Return (X, Y) of the center of cell containing provided text 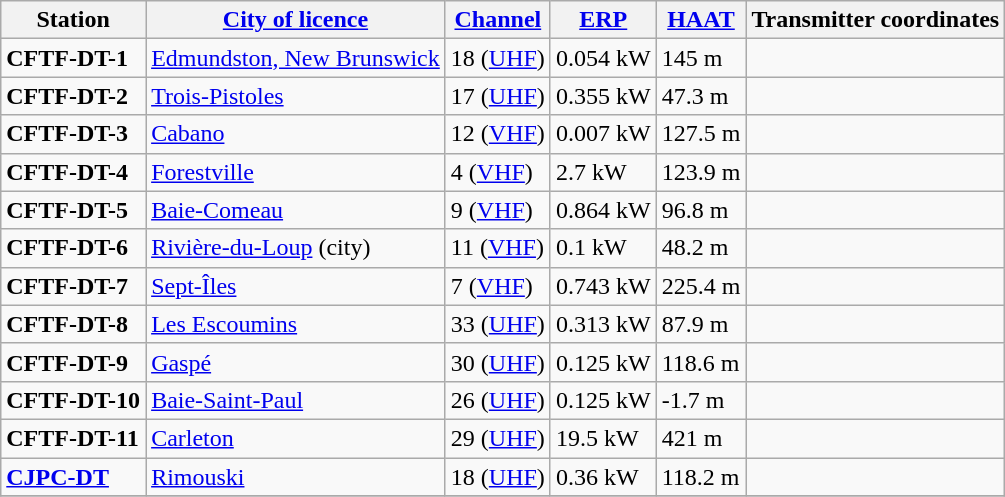
0.313 kW (603, 324)
17 (UHF) (498, 96)
0.054 kW (603, 58)
Rivière-du-Loup (city) (296, 248)
City of licence (296, 20)
Les Escoumins (296, 324)
48.2 m (701, 248)
Sept-Îles (296, 286)
0.1 kW (603, 248)
118.6 m (701, 362)
0.355 kW (603, 96)
Carleton (296, 438)
Forestville (296, 172)
87.9 m (701, 324)
0.864 kW (603, 210)
Trois-Pistoles (296, 96)
0.743 kW (603, 286)
-1.7 m (701, 400)
Gaspé (296, 362)
CFTF-DT-6 (74, 248)
7 (VHF) (498, 286)
Rimouski (296, 477)
Station (74, 20)
421 m (701, 438)
CFTF-DT-4 (74, 172)
26 (UHF) (498, 400)
0.36 kW (603, 477)
29 (UHF) (498, 438)
CFTF-DT-9 (74, 362)
123.9 m (701, 172)
19.5 kW (603, 438)
33 (UHF) (498, 324)
Edmundston, New Brunswick (296, 58)
4 (VHF) (498, 172)
118.2 m (701, 477)
CFTF-DT-1 (74, 58)
145 m (701, 58)
ERP (603, 20)
CFTF-DT-11 (74, 438)
CFTF-DT-10 (74, 400)
12 (VHF) (498, 134)
Baie-Comeau (296, 210)
CFTF-DT-2 (74, 96)
0.007 kW (603, 134)
225.4 m (701, 286)
Transmitter coordinates (876, 20)
Baie-Saint-Paul (296, 400)
2.7 kW (603, 172)
CFTF-DT-7 (74, 286)
CFTF-DT-8 (74, 324)
9 (VHF) (498, 210)
CJPC-DT (74, 477)
CFTF-DT-5 (74, 210)
96.8 m (701, 210)
47.3 m (701, 96)
11 (VHF) (498, 248)
30 (UHF) (498, 362)
HAAT (701, 20)
CFTF-DT-3 (74, 134)
127.5 m (701, 134)
Cabano (296, 134)
Channel (498, 20)
